Search for the cell housing the specified text and yield its (x, y) center coordinate. 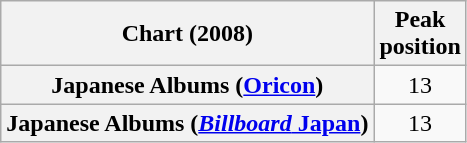
Japanese Albums (Oricon) (188, 85)
Peak position (420, 34)
Chart (2008) (188, 34)
Japanese Albums (Billboard Japan) (188, 123)
